Determine the [x, y] coordinate at the center of the cell enclosing the given text.  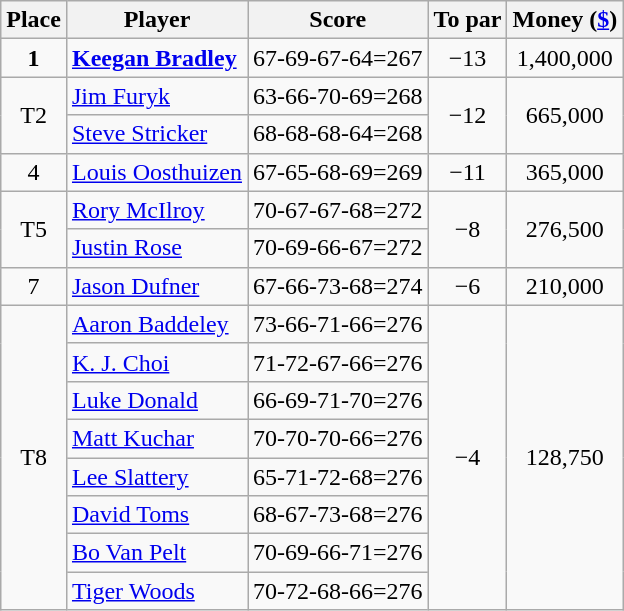
1 [34, 58]
Louis Oosthuizen [156, 172]
67-65-68-69=269 [338, 172]
David Toms [156, 515]
65-71-72-68=276 [338, 477]
Score [338, 20]
68-68-68-64=268 [338, 134]
T2 [34, 115]
Lee Slattery [156, 477]
71-72-67-66=276 [338, 362]
Keegan Bradley [156, 58]
665,000 [565, 115]
T5 [34, 229]
7 [34, 286]
Money ($) [565, 20]
70-70-70-66=276 [338, 438]
Jim Furyk [156, 96]
To par [468, 20]
1,400,000 [565, 58]
K. J. Choi [156, 362]
Jason Dufner [156, 286]
−6 [468, 286]
Place [34, 20]
Aaron Baddeley [156, 324]
T8 [34, 457]
365,000 [565, 172]
70-67-67-68=272 [338, 210]
−8 [468, 229]
−13 [468, 58]
Luke Donald [156, 400]
4 [34, 172]
Tiger Woods [156, 591]
67-66-73-68=274 [338, 286]
−4 [468, 457]
Justin Rose [156, 248]
68-67-73-68=276 [338, 515]
67-69-67-64=267 [338, 58]
63-66-70-69=268 [338, 96]
−12 [468, 115]
Player [156, 20]
Rory McIlroy [156, 210]
Matt Kuchar [156, 438]
73-66-71-66=276 [338, 324]
128,750 [565, 457]
−11 [468, 172]
Steve Stricker [156, 134]
Bo Van Pelt [156, 553]
66-69-71-70=276 [338, 400]
276,500 [565, 229]
70-69-66-71=276 [338, 553]
70-69-66-67=272 [338, 248]
70-72-68-66=276 [338, 591]
210,000 [565, 286]
